Find where the given text appears and provide that cell's center as [X, Y] coordinate. 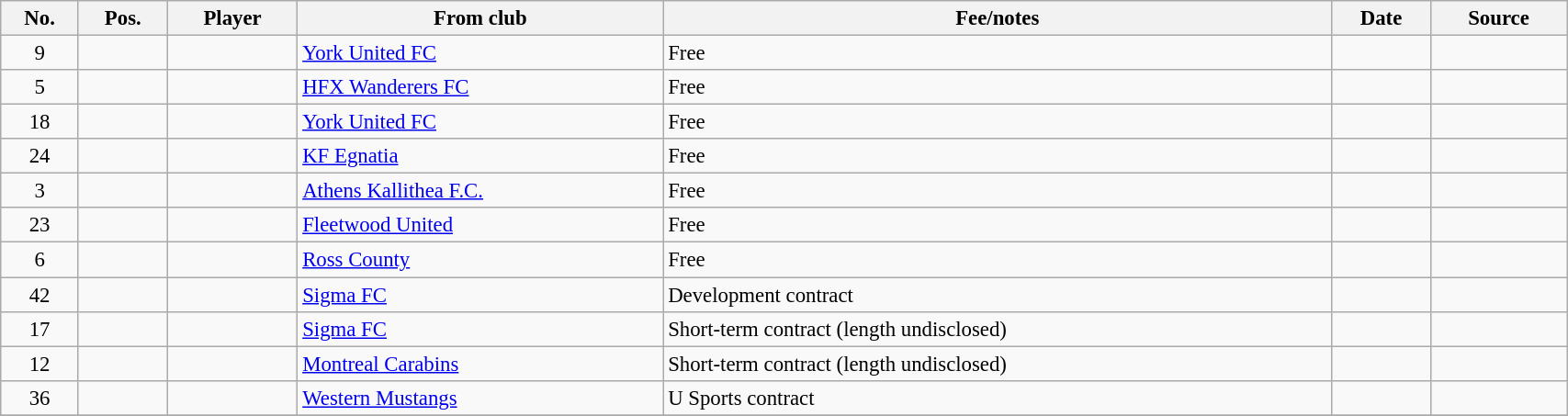
Pos. [123, 18]
U Sports contract [998, 398]
17 [40, 329]
Montreal Carabins [480, 364]
Player [232, 18]
Source [1498, 18]
3 [40, 191]
From club [480, 18]
24 [40, 156]
Date [1382, 18]
Fee/notes [998, 18]
Fleetwood United [480, 225]
36 [40, 398]
23 [40, 225]
HFX Wanderers FC [480, 87]
9 [40, 53]
No. [40, 18]
5 [40, 87]
Ross County [480, 260]
42 [40, 295]
12 [40, 364]
18 [40, 122]
6 [40, 260]
Western Mustangs [480, 398]
Development contract [998, 295]
KF Egnatia [480, 156]
Athens Kallithea F.C. [480, 191]
